Search for the cell housing the specified text and yield its (X, Y) center coordinate. 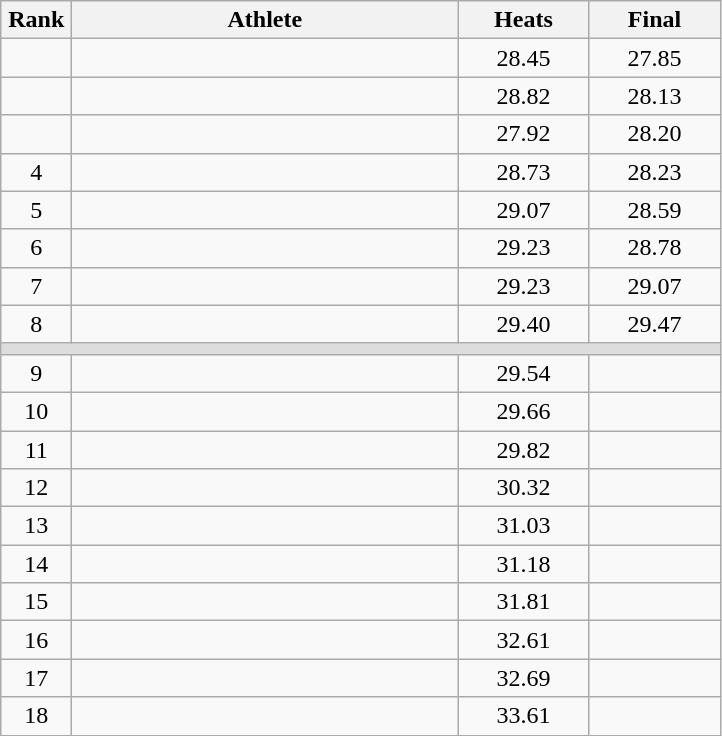
4 (36, 172)
28.20 (654, 134)
16 (36, 640)
9 (36, 373)
10 (36, 411)
29.47 (654, 324)
29.66 (524, 411)
31.03 (524, 526)
11 (36, 449)
7 (36, 286)
Heats (524, 20)
Final (654, 20)
28.45 (524, 58)
13 (36, 526)
Rank (36, 20)
17 (36, 678)
29.54 (524, 373)
8 (36, 324)
18 (36, 716)
27.92 (524, 134)
14 (36, 564)
28.78 (654, 248)
Athlete (265, 20)
15 (36, 602)
32.61 (524, 640)
29.82 (524, 449)
28.23 (654, 172)
32.69 (524, 678)
28.13 (654, 96)
31.18 (524, 564)
31.81 (524, 602)
5 (36, 210)
27.85 (654, 58)
28.59 (654, 210)
33.61 (524, 716)
30.32 (524, 488)
6 (36, 248)
29.40 (524, 324)
28.82 (524, 96)
12 (36, 488)
28.73 (524, 172)
